Pinpoint the cell where the given text exists, returning its [X, Y] midpoint coordinate. 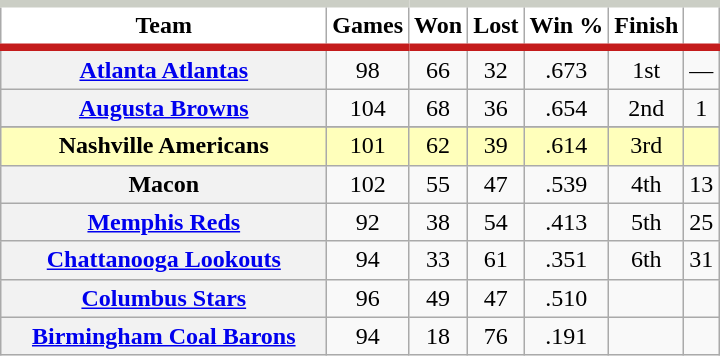
49 [438, 298]
Won [438, 26]
62 [438, 146]
1 [702, 108]
98 [368, 68]
18 [438, 336]
32 [496, 68]
31 [702, 260]
55 [438, 184]
54 [496, 222]
92 [368, 222]
Chattanooga Lookouts [164, 260]
Augusta Browns [164, 108]
Macon [164, 184]
Finish [646, 26]
76 [496, 336]
66 [438, 68]
1st [646, 68]
61 [496, 260]
25 [702, 222]
.673 [566, 68]
4th [646, 184]
13 [702, 184]
.191 [566, 336]
Nashville Americans [164, 146]
Lost [496, 26]
3rd [646, 146]
2nd [646, 108]
36 [496, 108]
.539 [566, 184]
Team [164, 26]
Birmingham Coal Barons [164, 336]
33 [438, 260]
.413 [566, 222]
38 [438, 222]
— [702, 68]
Games [368, 26]
96 [368, 298]
.510 [566, 298]
Win % [566, 26]
.351 [566, 260]
5th [646, 222]
Atlanta Atlantas [164, 68]
.614 [566, 146]
Columbus Stars [164, 298]
102 [368, 184]
39 [496, 146]
Memphis Reds [164, 222]
104 [368, 108]
6th [646, 260]
68 [438, 108]
101 [368, 146]
.654 [566, 108]
